Search for the cell housing the specified text and yield its [x, y] center coordinate. 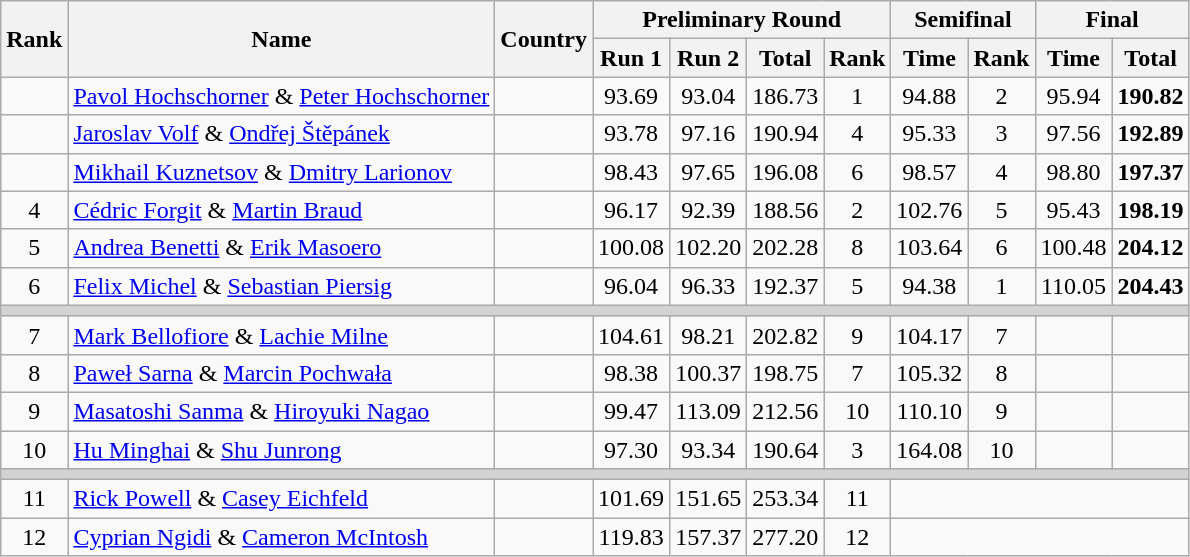
277.20 [786, 537]
95.43 [1074, 210]
Rick Powell & Casey Eichfeld [282, 499]
Cédric Forgit & Martin Braud [282, 210]
96.33 [708, 286]
100.48 [1074, 248]
99.47 [632, 411]
Paweł Sarna & Marcin Pochwała [282, 373]
98.38 [632, 373]
95.94 [1074, 96]
198.75 [786, 373]
157.37 [708, 537]
164.08 [930, 449]
188.56 [786, 210]
93.34 [708, 449]
Andrea Benetti & Erik Masoero [282, 248]
192.89 [1150, 134]
104.61 [632, 335]
Hu Minghai & Shu Junrong [282, 449]
Jaroslav Volf & Ondřej Štěpánek [282, 134]
190.64 [786, 449]
192.37 [786, 286]
96.04 [632, 286]
202.28 [786, 248]
100.37 [708, 373]
151.65 [708, 499]
100.08 [632, 248]
94.88 [930, 96]
104.17 [930, 335]
98.43 [632, 172]
110.05 [1074, 286]
103.64 [930, 248]
Mikhail Kuznetsov & Dmitry Larionov [282, 172]
Run 2 [708, 58]
Run 1 [632, 58]
92.39 [708, 210]
197.37 [1150, 172]
196.08 [786, 172]
Final [1112, 20]
190.82 [1150, 96]
204.12 [1150, 248]
93.04 [708, 96]
Pavol Hochschorner & Peter Hochschorner [282, 96]
98.21 [708, 335]
98.57 [930, 172]
94.38 [930, 286]
105.32 [930, 373]
98.80 [1074, 172]
102.76 [930, 210]
97.65 [708, 172]
Felix Michel & Sebastian Piersig [282, 286]
93.69 [632, 96]
119.83 [632, 537]
253.34 [786, 499]
190.94 [786, 134]
Semifinal [963, 20]
198.19 [1150, 210]
212.56 [786, 411]
Masatoshi Sanma & Hiroyuki Nagao [282, 411]
95.33 [930, 134]
Country [544, 39]
96.17 [632, 210]
97.30 [632, 449]
202.82 [786, 335]
97.16 [708, 134]
113.09 [708, 411]
204.43 [1150, 286]
186.73 [786, 96]
Preliminary Round [742, 20]
110.10 [930, 411]
97.56 [1074, 134]
Mark Bellofiore & Lachie Milne [282, 335]
Name [282, 39]
93.78 [632, 134]
101.69 [632, 499]
Cyprian Ngidi & Cameron McIntosh [282, 537]
102.20 [708, 248]
